From the cell containing the given text, extract its center point as [x, y] coordinate. 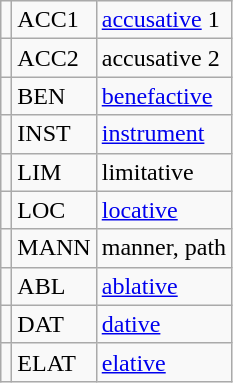
limitative [164, 172]
accusative 1 [164, 20]
accusative 2 [164, 58]
ABL [54, 286]
LIM [54, 172]
DAT [54, 324]
ablative [164, 286]
locative [164, 210]
ACC2 [54, 58]
ACC1 [54, 20]
instrument [164, 134]
benefactive [164, 96]
manner, path [164, 248]
dative [164, 324]
ELAT [54, 362]
LOC [54, 210]
MANN [54, 248]
elative [164, 362]
BEN [54, 96]
INST [54, 134]
